Identify which cell holds the provided text, then report its (X, Y) central coordinate. 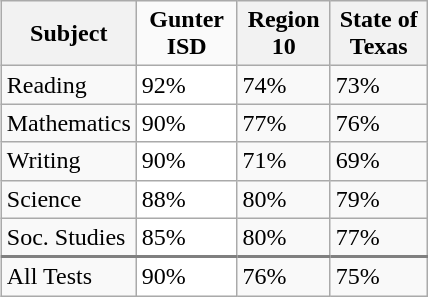
92% (186, 85)
Gunter ISD (186, 34)
State of Texas (378, 34)
69% (378, 161)
Writing (68, 161)
Subject (68, 34)
Region 10 (284, 34)
73% (378, 85)
88% (186, 199)
All Tests (68, 276)
74% (284, 85)
79% (378, 199)
Reading (68, 85)
75% (378, 276)
71% (284, 161)
Soc. Studies (68, 238)
85% (186, 238)
Science (68, 199)
Mathematics (68, 123)
